Scan for the cell matching the given text and deliver its [X, Y] coordinate at center. 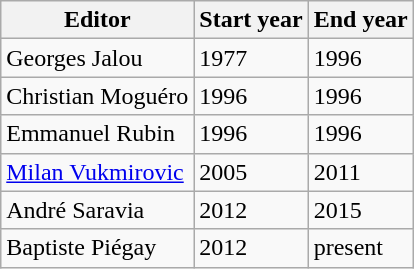
Start year [251, 20]
present [360, 248]
Christian Moguéro [98, 96]
2005 [251, 172]
1977 [251, 58]
End year [360, 20]
André Saravia [98, 210]
Editor [98, 20]
Baptiste Piégay [98, 248]
Georges Jalou [98, 58]
Milan Vukmirovic [98, 172]
2015 [360, 210]
Emmanuel Rubin [98, 134]
2011 [360, 172]
